Find where the given text appears and provide that cell's center as [x, y] coordinate. 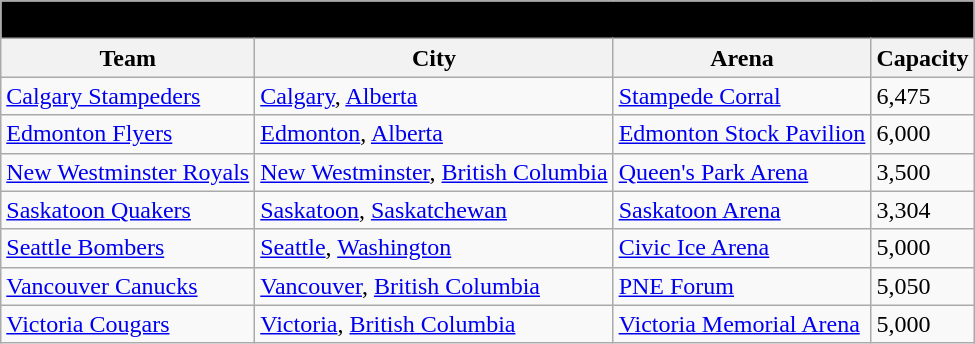
Victoria, British Columbia [434, 324]
Vancouver Canucks [128, 286]
Seattle Bombers [128, 248]
Vancouver, British Columbia [434, 286]
Edmonton, Alberta [434, 134]
City [434, 58]
Team [128, 58]
Saskatoon Arena [742, 210]
Stampede Corral [742, 96]
Victoria Memorial Arena [742, 324]
3,304 [922, 210]
Calgary, Alberta [434, 96]
Arena [742, 58]
Victoria Cougars [128, 324]
Civic Ice Arena [742, 248]
5,050 [922, 286]
Saskatoon, Saskatchewan [434, 210]
Calgary Stampeders [128, 96]
Saskatoon Quakers [128, 210]
New Westminster Royals [128, 172]
New Westminster, British Columbia [434, 172]
Edmonton Stock Pavilion [742, 134]
Edmonton Flyers [128, 134]
1953–54 Western Hockey League [488, 20]
3,500 [922, 172]
Capacity [922, 58]
Seattle, Washington [434, 248]
PNE Forum [742, 286]
6,475 [922, 96]
Queen's Park Arena [742, 172]
6,000 [922, 134]
